Return (x, y) of the center of cell containing provided text 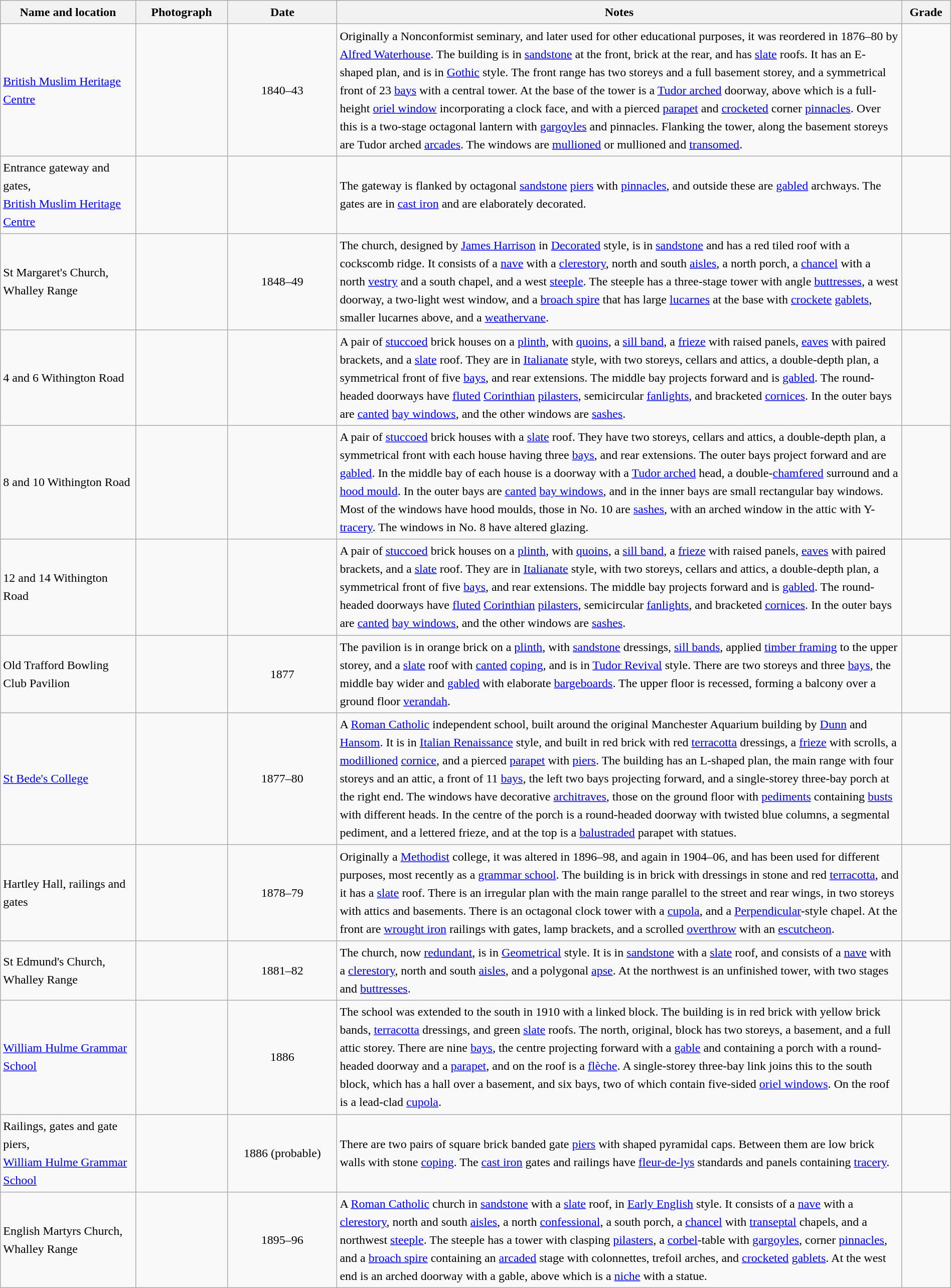
Grade (926, 12)
1877 (282, 674)
1848–49 (282, 282)
Date (282, 12)
1895–96 (282, 1240)
1878–79 (282, 893)
St Edmund's Church, Whalley Range (68, 970)
Name and location (68, 12)
12 and 14 Withington Road (68, 587)
Railings, gates and gate piers,William Hulme Grammar School (68, 1154)
St Margaret's Church, Whalley Range (68, 282)
William Hulme Grammar School (68, 1057)
1881–82 (282, 970)
British Muslim Heritage Centre (68, 90)
Photograph (182, 12)
1877–80 (282, 778)
Hartley Hall, railings and gates (68, 893)
English Martyrs Church,Whalley Range (68, 1240)
Old Trafford Bowling Club Pavilion (68, 674)
Notes (619, 12)
8 and 10 Withington Road (68, 482)
4 and 6 Withington Road (68, 377)
1886 (probable) (282, 1154)
Entrance gateway and gates,British Muslim Heritage Centre (68, 195)
1886 (282, 1057)
1840–43 (282, 90)
St Bede's College (68, 778)
